Extract the (X, Y) coordinate from the center of the cell holding the provided text.  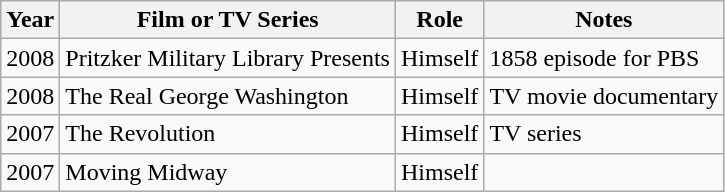
Year (30, 20)
Pritzker Military Library Presents (228, 58)
The Real George Washington (228, 96)
Notes (604, 20)
1858 episode for PBS (604, 58)
Role (439, 20)
Moving Midway (228, 172)
Film or TV Series (228, 20)
TV movie documentary (604, 96)
The Revolution (228, 134)
TV series (604, 134)
